Find where the given text appears and provide that cell's center as (X, Y) coordinate. 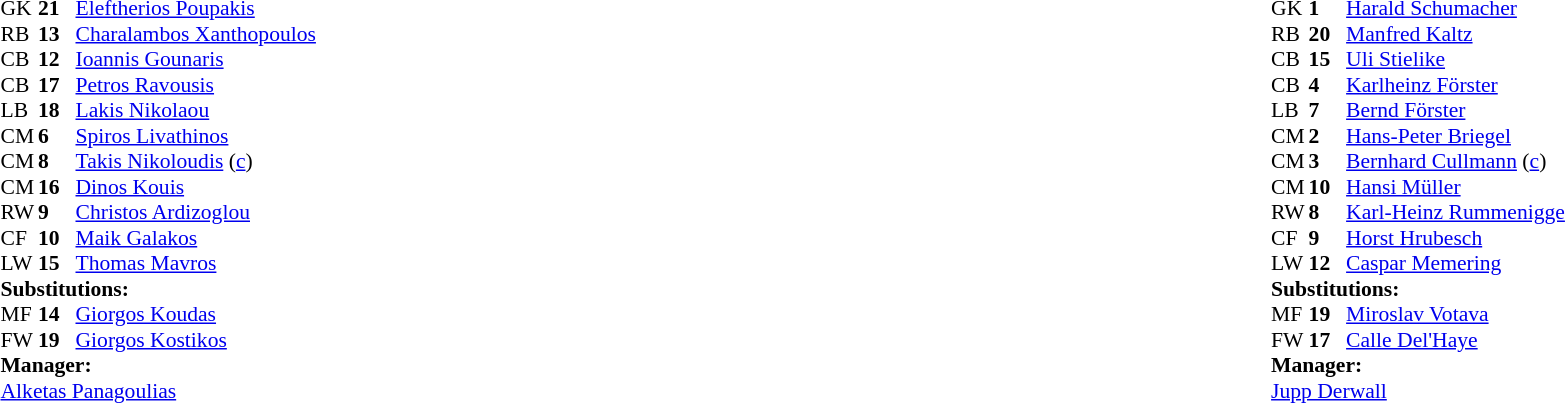
Miroslav Votava (1456, 315)
16 (57, 187)
Uli Stielike (1456, 59)
Giorgos Kostikos (196, 340)
18 (57, 111)
Maik Galakos (196, 238)
14 (57, 315)
Petros Ravousis (196, 85)
Charalambos Xanthopoulos (196, 34)
Bernd Förster (1456, 111)
Karlheinz Förster (1456, 85)
Giorgos Koudas (196, 315)
Manfred Kaltz (1456, 34)
Bernhard Cullmann (c) (1456, 161)
Lakis Nikolaou (196, 111)
Horst Hrubesch (1456, 238)
Hans-Peter Briegel (1456, 136)
Calle Del'Haye (1456, 340)
4 (1328, 85)
6 (57, 136)
Ioannis Gounaris (196, 59)
Hansi Müller (1456, 187)
Spiros Livathinos (196, 136)
13 (57, 34)
Caspar Memering (1456, 263)
Takis Nikoloudis (c) (196, 161)
20 (1328, 34)
3 (1328, 161)
Thomas Mavros (196, 263)
Dinos Kouis (196, 187)
Karl-Heinz Rummenigge (1456, 213)
Christos Ardizoglou (196, 213)
2 (1328, 136)
7 (1328, 111)
